Scan for the cell matching the given text and deliver its (X, Y) coordinate at center. 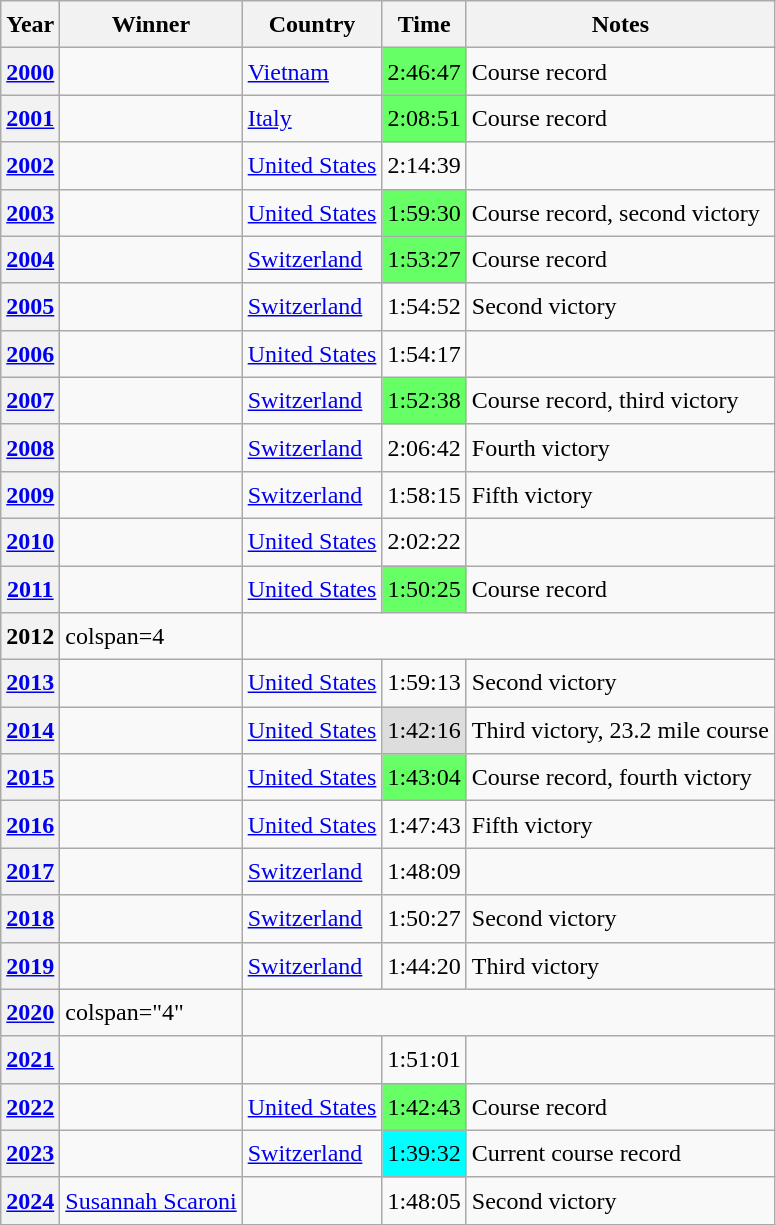
Fourth victory (620, 448)
1:54:52 (424, 306)
1:59:30 (424, 212)
colspan=4 (151, 636)
2014 (30, 730)
2006 (30, 354)
Third victory (620, 966)
1:48:05 (424, 1200)
1:52:38 (424, 400)
1:50:25 (424, 590)
Third victory, 23.2 mile course (620, 730)
Current course record (620, 1154)
1:39:32 (424, 1154)
2024 (30, 1200)
Course record, fourth victory (620, 778)
2010 (30, 542)
Course record, third victory (620, 400)
1:54:17 (424, 354)
2001 (30, 118)
2005 (30, 306)
2007 (30, 400)
Course record, second victory (620, 212)
2018 (30, 918)
1:43:04 (424, 778)
2019 (30, 966)
2017 (30, 872)
Italy (312, 118)
2003 (30, 212)
1:44:20 (424, 966)
2011 (30, 590)
1:58:15 (424, 494)
1:59:13 (424, 684)
2002 (30, 166)
1:51:01 (424, 1060)
Year (30, 24)
2012 (30, 636)
2022 (30, 1106)
colspan="4" (151, 1012)
Vietnam (312, 72)
1:42:43 (424, 1106)
2:14:39 (424, 166)
2015 (30, 778)
Time (424, 24)
2:06:42 (424, 448)
2009 (30, 494)
2:46:47 (424, 72)
1:48:09 (424, 872)
2000 (30, 72)
2008 (30, 448)
Notes (620, 24)
1:53:27 (424, 260)
2:08:51 (424, 118)
1:47:43 (424, 824)
2020 (30, 1012)
2013 (30, 684)
Country (312, 24)
1:50:27 (424, 918)
2:02:22 (424, 542)
2016 (30, 824)
1:42:16 (424, 730)
2004 (30, 260)
Susannah Scaroni (151, 1200)
2021 (30, 1060)
Winner (151, 24)
2023 (30, 1154)
